Search for the cell housing the specified text and yield its [X, Y] center coordinate. 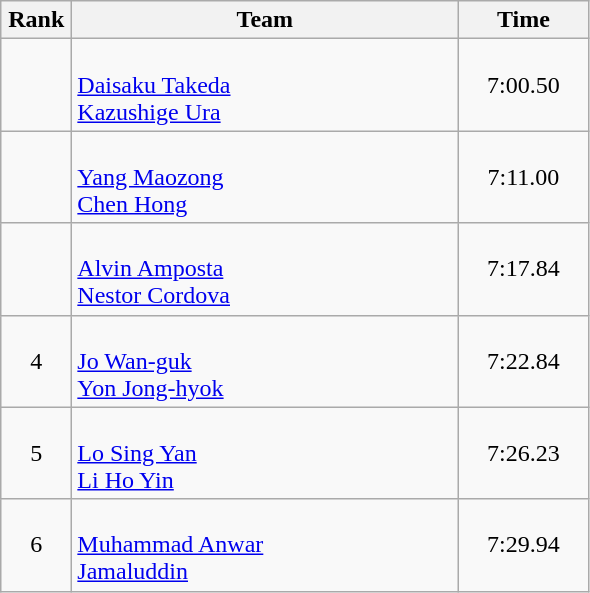
Yang MaozongChen Hong [265, 177]
Daisaku TakedaKazushige Ura [265, 85]
Muhammad AnwarJamaluddin [265, 545]
7:00.50 [524, 85]
5 [36, 453]
Rank [36, 20]
4 [36, 361]
7:17.84 [524, 269]
Jo Wan-gukYon Jong-hyok [265, 361]
7:29.94 [524, 545]
7:11.00 [524, 177]
Team [265, 20]
Alvin AmpostaNestor Cordova [265, 269]
6 [36, 545]
7:26.23 [524, 453]
Lo Sing YanLi Ho Yin [265, 453]
Time [524, 20]
7:22.84 [524, 361]
